Detect which cell encompasses the target text, then output its [X, Y] center coordinate. 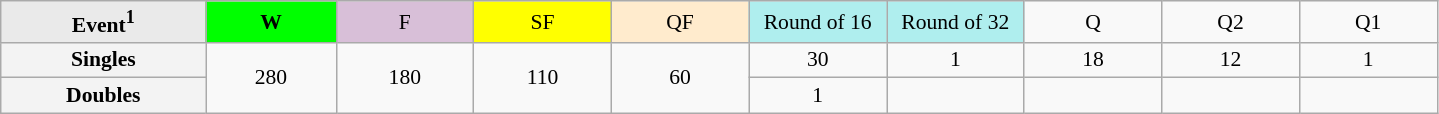
Singles [104, 60]
Doubles [104, 96]
110 [543, 78]
180 [405, 78]
280 [271, 78]
Round of 32 [955, 22]
18 [1093, 60]
60 [680, 78]
30 [818, 60]
Q2 [1231, 22]
Event1 [104, 22]
Q [1093, 22]
Round of 16 [818, 22]
F [405, 22]
12 [1231, 60]
SF [543, 22]
Q1 [1368, 22]
QF [680, 22]
W [271, 22]
